Extract the [X, Y] coordinate from the center of the cell holding the provided text.  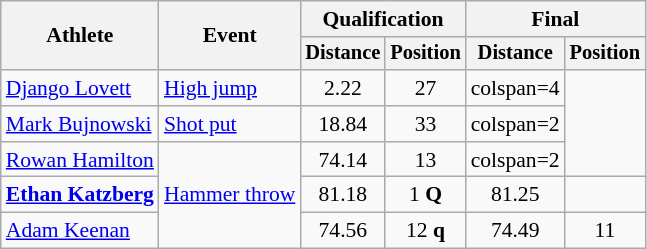
74.56 [342, 231]
Rowan Hamilton [80, 160]
81.25 [516, 195]
2.22 [342, 88]
27 [425, 88]
colspan=4 [516, 88]
Athlete [80, 36]
1 Q [425, 195]
74.49 [516, 231]
Adam Keenan [80, 231]
81.18 [342, 195]
33 [425, 124]
18.84 [342, 124]
12 q [425, 231]
13 [425, 160]
Final [556, 19]
Django Lovett [80, 88]
High jump [230, 88]
Event [230, 36]
Qualification [382, 19]
Mark Bujnowski [80, 124]
Shot put [230, 124]
74.14 [342, 160]
Hammer throw [230, 196]
11 [605, 231]
Ethan Katzberg [80, 195]
